Return (X, Y) of the center of cell containing provided text 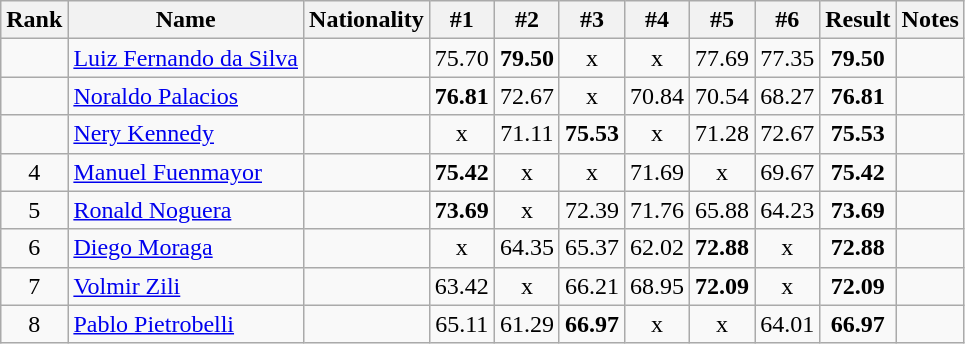
65.88 (722, 210)
68.95 (656, 286)
#2 (526, 20)
Notes (930, 20)
64.01 (788, 324)
8 (34, 324)
Nationality (367, 20)
71.28 (722, 134)
Pablo Pietrobelli (186, 324)
64.23 (788, 210)
63.42 (462, 286)
70.84 (656, 96)
65.37 (592, 248)
71.76 (656, 210)
Nery Kennedy (186, 134)
66.21 (592, 286)
#1 (462, 20)
4 (34, 172)
75.70 (462, 58)
61.29 (526, 324)
64.35 (526, 248)
Name (186, 20)
71.69 (656, 172)
#5 (722, 20)
Rank (34, 20)
#4 (656, 20)
70.54 (722, 96)
#6 (788, 20)
#3 (592, 20)
Noraldo Palacios (186, 96)
Volmir Zili (186, 286)
Ronald Noguera (186, 210)
68.27 (788, 96)
7 (34, 286)
71.11 (526, 134)
Luiz Fernando da Silva (186, 58)
62.02 (656, 248)
6 (34, 248)
65.11 (462, 324)
72.39 (592, 210)
69.67 (788, 172)
5 (34, 210)
77.69 (722, 58)
Diego Moraga (186, 248)
Result (858, 20)
77.35 (788, 58)
Manuel Fuenmayor (186, 172)
